Search for the cell housing the specified text and yield its (x, y) center coordinate. 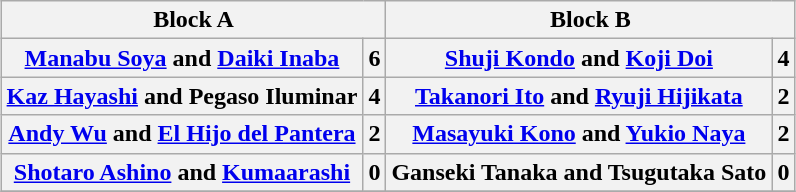
Andy Wu and El Hijo del Pantera (182, 134)
Masayuki Kono and Yukio Naya (579, 134)
Manabu Soya and Daiki Inaba (182, 58)
6 (374, 58)
Ganseki Tanaka and Tsugutaka Sato (579, 172)
Block B (590, 20)
Kaz Hayashi and Pegaso Iluminar (182, 96)
Block A (194, 20)
Shuji Kondo and Koji Doi (579, 58)
Shotaro Ashino and Kumaarashi (182, 172)
Takanori Ito and Ryuji Hijikata (579, 96)
